Search for the cell housing the specified text and yield its (X, Y) center coordinate. 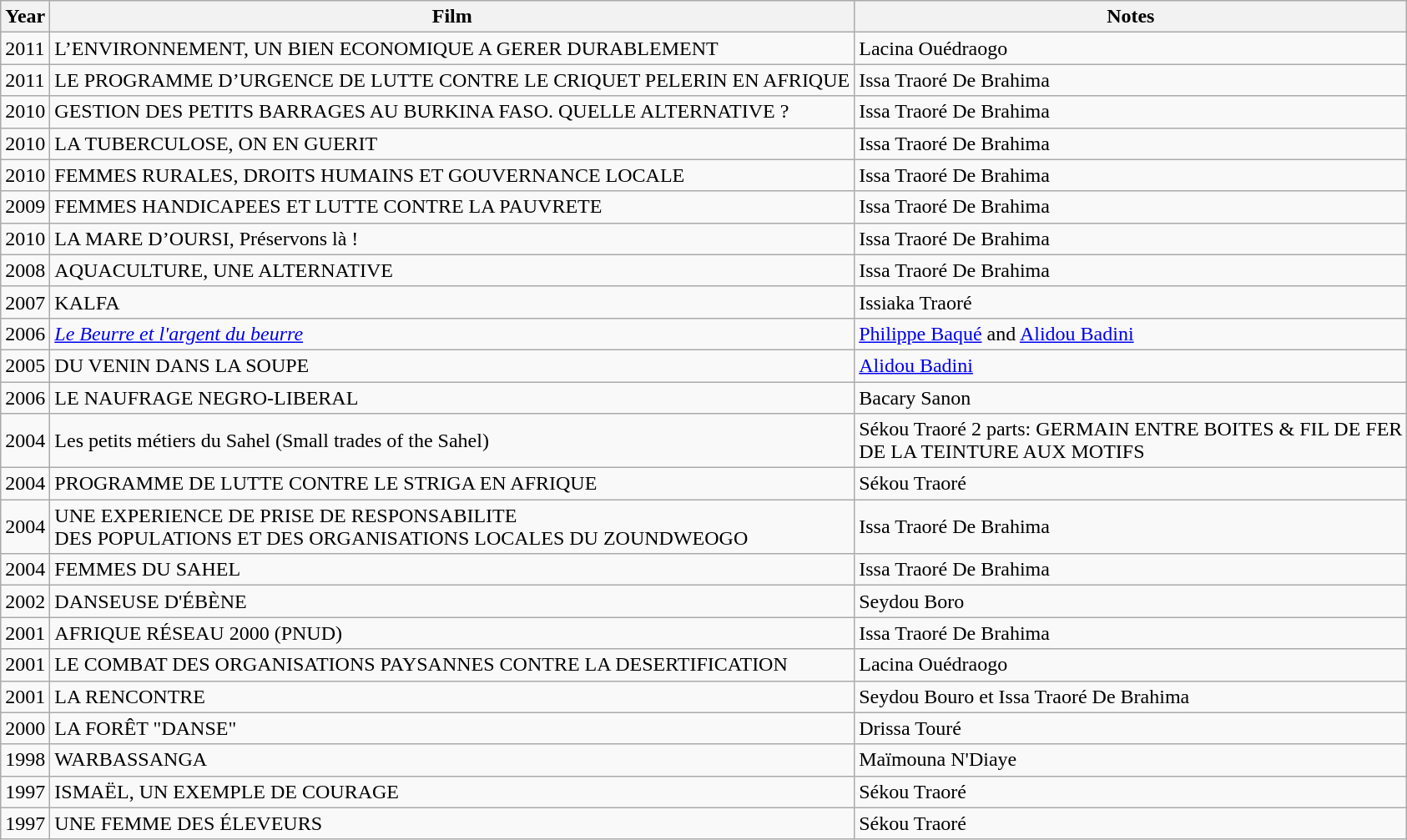
WARBASSANGA (452, 760)
DANSEUSE D'ÉBÈNE (452, 601)
DU VENIN DANS LA SOUPE (452, 365)
UNE FEMME DES ÉLEVEURS (452, 823)
Philippe Baqué and Alidou Badini (1131, 334)
LA RENCONTRE (452, 697)
LA TUBERCULOSE, ON EN GUERIT (452, 143)
2007 (25, 302)
L’ENVIRONNEMENT, UN BIEN ECONOMIQUE A GERER DURABLEMENT (452, 48)
Drissa Touré (1131, 728)
Les petits métiers du Sahel (Small trades of the Sahel) (452, 440)
Le Beurre et l'argent du beurre (452, 334)
Bacary Sanon (1131, 398)
Year (25, 17)
KALFA (452, 302)
AQUACULTURE, UNE ALTERNATIVE (452, 270)
LE NAUFRAGE NEGRO-LIBERAL (452, 398)
Alidou Badini (1131, 365)
LE COMBAT DES ORGANISATIONS PAYSANNES CONTRE LA DESERTIFICATION (452, 665)
2008 (25, 270)
PROGRAMME DE LUTTE CONTRE LE STRIGA EN AFRIQUE (452, 484)
Film (452, 17)
GESTION DES PETITS BARRAGES AU BURKINA FASO. QUELLE ALTERNATIVE ? (452, 112)
FEMMES RURALES, DROITS HUMAINS ET GOUVERNANCE LOCALE (452, 175)
Seydou Bouro et Issa Traoré De Brahima (1131, 697)
LE PROGRAMME D’URGENCE DE LUTTE CONTRE LE CRIQUET PELERIN EN AFRIQUE (452, 80)
Seydou Boro (1131, 601)
Issiaka Traoré (1131, 302)
UNE EXPERIENCE DE PRISE DE RESPONSABILITE DES POPULATIONS ET DES ORGANISATIONS LOCALES DU ZOUNDWEOGO (452, 527)
LA MARE D’OURSI, Préservons là ! (452, 239)
2002 (25, 601)
2000 (25, 728)
AFRIQUE RÉSEAU 2000 (PNUD) (452, 633)
Maïmouna N'Diaye (1131, 760)
ISMAËL, UN EXEMPLE DE COURAGE (452, 792)
LA FORÊT "DANSE" (452, 728)
2009 (25, 207)
FEMMES HANDICAPEES ET LUTTE CONTRE LA PAUVRETE (452, 207)
1998 (25, 760)
2005 (25, 365)
Sékou Traoré 2 parts: GERMAIN ENTRE BOITES & FIL DE FERDE LA TEINTURE AUX MOTIFS (1131, 440)
Notes (1131, 17)
FEMMES DU SAHEL (452, 570)
